Return the [X, Y] coordinate for the center point of the cell that contains the specified text.  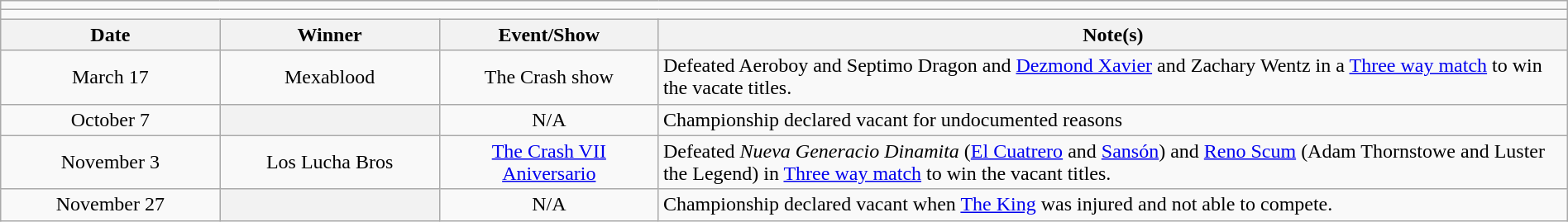
Championship declared vacant for undocumented reasons [1113, 120]
Winner [329, 35]
March 17 [111, 78]
Date [111, 35]
Los Lucha Bros [329, 162]
November 3 [111, 162]
The Crash VII Aniversario [549, 162]
Event/Show [549, 35]
October 7 [111, 120]
Championship declared vacant when The King was injured and not able to compete. [1113, 205]
November 27 [111, 205]
Defeated Aeroboy and Septimo Dragon and Dezmond Xavier and Zachary Wentz in a Three way match to win the vacate titles. [1113, 78]
The Crash show [549, 78]
Mexablood [329, 78]
Note(s) [1113, 35]
